Search for the cell housing the specified text and yield its [x, y] center coordinate. 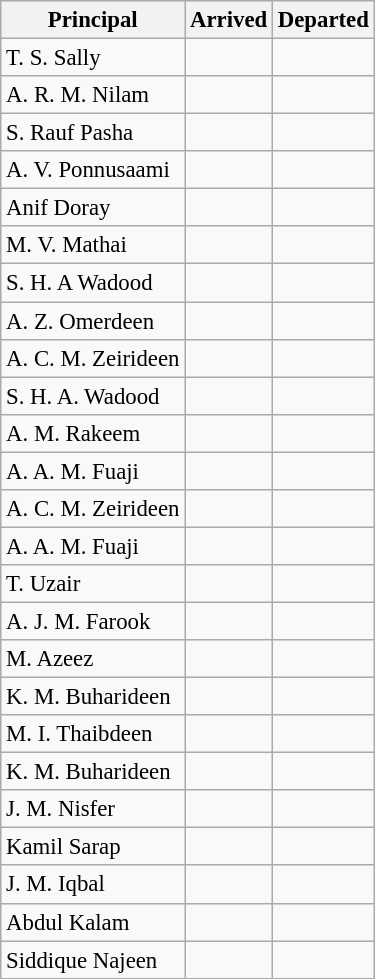
T. S. Sally [93, 58]
A. J. M. Farook [93, 621]
A. R. M. Nilam [93, 95]
A. M. Rakeem [93, 433]
Principal [93, 20]
S. H. A. Wadood [93, 396]
Abdul Kalam [93, 922]
A. V. Ponnusaami [93, 170]
M. Azeez [93, 659]
T. Uzair [93, 584]
J. M. Iqbal [93, 885]
M. V. Mathai [93, 245]
M. I. Thaibdeen [93, 734]
S. H. A Wadood [93, 283]
S. Rauf Pasha [93, 133]
Siddique Najeen [93, 960]
Kamil Sarap [93, 847]
J. M. Nisfer [93, 809]
Arrived [229, 20]
A. Z. Omerdeen [93, 321]
Departed [323, 20]
Anif Doray [93, 208]
